Determine the (x, y) coordinate at the center of the cell enclosing the given text.  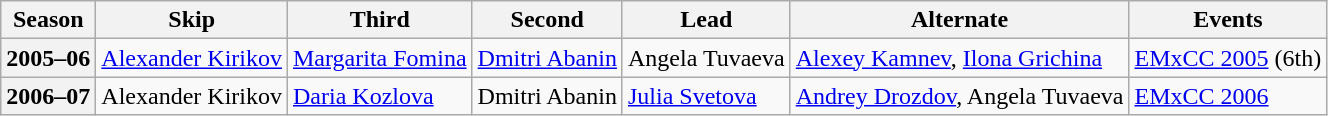
Alternate (960, 20)
Skip (192, 20)
Season (48, 20)
Third (380, 20)
Lead (706, 20)
Events (1228, 20)
Andrey Drozdov, Angela Tuvaeva (960, 96)
Margarita Fomina (380, 58)
Second (547, 20)
Angela Tuvaeva (706, 58)
Alexey Kamnev, Ilona Grichina (960, 58)
2005–06 (48, 58)
EMxCC 2006 (1228, 96)
Julia Svetova (706, 96)
2006–07 (48, 96)
Daria Kozlova (380, 96)
EMxCC 2005 (6th) (1228, 58)
